Scan for the cell matching the given text and deliver its (X, Y) coordinate at center. 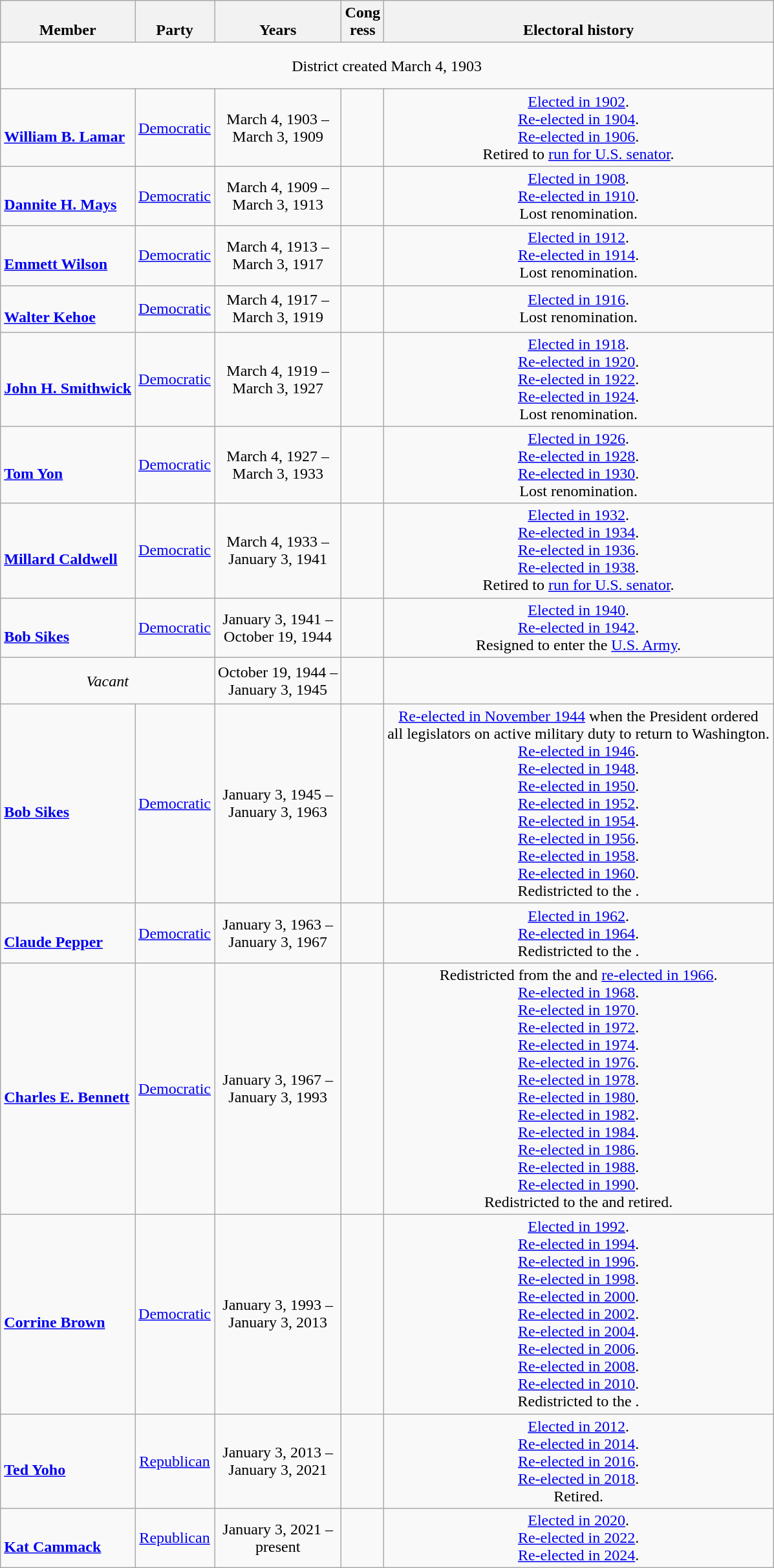
Claude Pepper (68, 933)
March 4, 1933 –January 3, 1941 (278, 550)
Elected in 1912.Re-elected in 1914.Lost renomination. (579, 256)
March 4, 1919 –March 3, 1927 (278, 379)
John H. Smithwick (68, 379)
Ted Yoho (68, 1461)
January 3, 2021 –present (278, 1538)
William B. Lamar (68, 128)
March 4, 1903 –March 3, 1909 (278, 128)
Elected in 1916.Lost renomination. (579, 309)
January 3, 2013 –January 3, 2021 (278, 1461)
January 3, 1993 –January 3, 2013 (278, 1314)
Walter Kehoe (68, 309)
Dannite H. Mays (68, 196)
March 4, 1927 –March 3, 1933 (278, 464)
Elected in 1918.Re-elected in 1920.Re-elected in 1922.Re-elected in 1924.Lost renomination. (579, 379)
January 3, 1967 –January 3, 1993 (278, 1088)
Years (278, 22)
January 3, 1941 –October 19, 1944 (278, 627)
January 3, 1963 –January 3, 1967 (278, 933)
March 4, 1917 –March 3, 1919 (278, 309)
Tom Yon (68, 464)
Party (175, 22)
Elected in 2020.Re-elected in 2022.Re-elected in 2024. (579, 1538)
Elected in 1926.Re-elected in 1928.Re-elected in 1930.Lost renomination. (579, 464)
Elected in 1932.Re-elected in 1934.Re-elected in 1936.Re-elected in 1938.Retired to run for U.S. senator. (579, 550)
Emmett Wilson (68, 256)
Corrine Brown (68, 1314)
Millard Caldwell (68, 550)
District created March 4, 1903 (387, 66)
Congress (363, 22)
Elected in 1962.Re-elected in 1964.Redistricted to the . (579, 933)
Kat Cammack (68, 1538)
Elected in 2012.Re-elected in 2014.Re-elected in 2016.Re-elected in 2018.Retired. (579, 1461)
Elected in 1908.Re-elected in 1910.Lost renomination. (579, 196)
Member (68, 22)
Electoral history (579, 22)
March 4, 1909 –March 3, 1913 (278, 196)
Charles E. Bennett (68, 1088)
Elected in 1940.Re-elected in 1942.Resigned to enter the U.S. Army. (579, 627)
Vacant (107, 681)
Elected in 1902.Re-elected in 1904.Re-elected in 1906.Retired to run for U.S. senator. (579, 128)
March 4, 1913 –March 3, 1917 (278, 256)
October 19, 1944 –January 3, 1945 (278, 681)
January 3, 1945 –January 3, 1963 (278, 803)
